Scan for the cell matching the given text and deliver its (X, Y) coordinate at center. 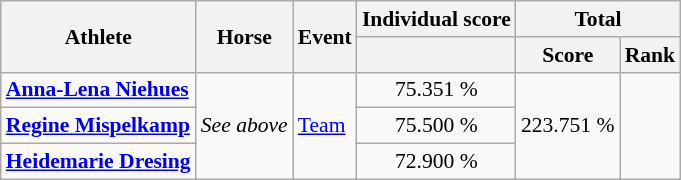
Anna-Lena Niehues (98, 90)
75.500 % (436, 126)
See above (244, 126)
Regine Mispelkamp (98, 126)
Team (325, 126)
75.351 % (436, 90)
Score (568, 55)
Horse (244, 36)
223.751 % (568, 126)
Event (325, 36)
Individual score (436, 19)
Athlete (98, 36)
Total (598, 19)
Heidemarie Dresing (98, 162)
72.900 % (436, 162)
Rank (650, 55)
